Capture the cell that displays the provided text and extract its [X, Y] central coordinate. 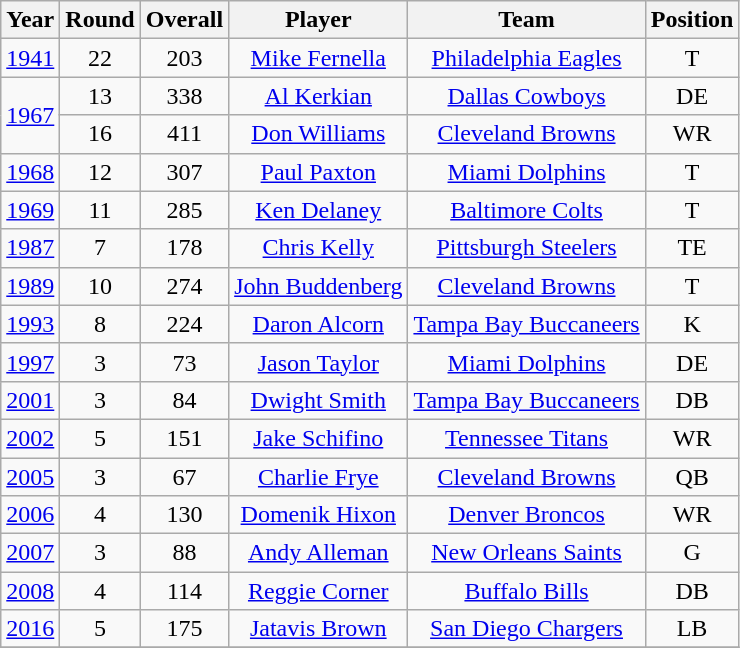
Baltimore Colts [526, 210]
Andy Alleman [318, 553]
1997 [30, 362]
Year [30, 20]
224 [184, 324]
22 [100, 58]
203 [184, 58]
Buffalo Bills [526, 591]
16 [100, 134]
Paul Paxton [318, 172]
2008 [30, 591]
151 [184, 438]
Jason Taylor [318, 362]
Dwight Smith [318, 400]
LB [692, 629]
K [692, 324]
1993 [30, 324]
2006 [30, 515]
Dallas Cowboys [526, 96]
Denver Broncos [526, 515]
Jake Schifino [318, 438]
1967 [30, 115]
1987 [30, 248]
12 [100, 172]
1989 [30, 286]
285 [184, 210]
1968 [30, 172]
Philadelphia Eagles [526, 58]
Round [100, 20]
175 [184, 629]
84 [184, 400]
QB [692, 477]
2016 [30, 629]
1969 [30, 210]
Al Kerkian [318, 96]
88 [184, 553]
Reggie Corner [318, 591]
Player [318, 20]
Daron Alcorn [318, 324]
Don Williams [318, 134]
178 [184, 248]
Chris Kelly [318, 248]
Jatavis Brown [318, 629]
411 [184, 134]
Pittsburgh Steelers [526, 248]
2001 [30, 400]
114 [184, 591]
10 [100, 286]
307 [184, 172]
TE [692, 248]
2007 [30, 553]
274 [184, 286]
John Buddenberg [318, 286]
73 [184, 362]
8 [100, 324]
13 [100, 96]
Domenik Hixon [318, 515]
Position [692, 20]
7 [100, 248]
11 [100, 210]
338 [184, 96]
Team [526, 20]
Mike Fernella [318, 58]
Ken Delaney [318, 210]
67 [184, 477]
2005 [30, 477]
Tennessee Titans [526, 438]
1941 [30, 58]
2002 [30, 438]
G [692, 553]
Charlie Frye [318, 477]
Overall [184, 20]
New Orleans Saints [526, 553]
130 [184, 515]
San Diego Chargers [526, 629]
